Return (X, Y) of the center of cell containing provided text 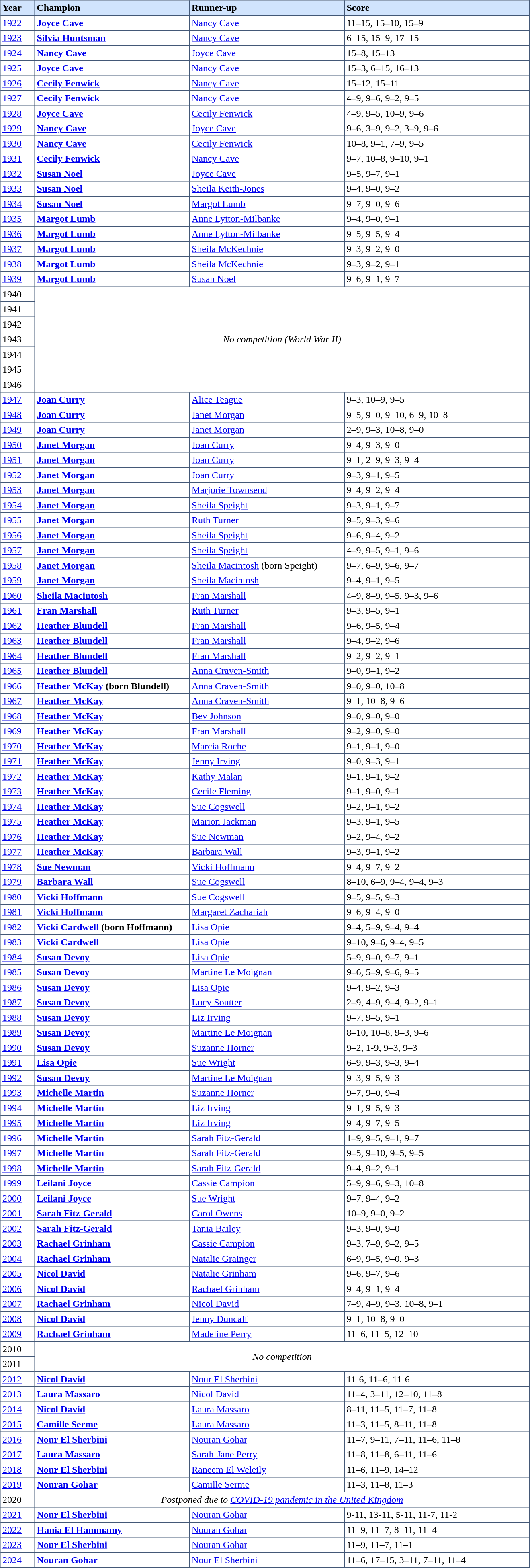
1968 (18, 716)
No competition (282, 1357)
8–10, 10–8, 9–3, 9–6 (437, 1033)
1990 (18, 1048)
11–8, 11–8, 6–11, 11–6 (437, 1455)
9–0, 9–0, 10–8 (437, 686)
9–3, 9–5, 9–1 (437, 611)
9–1, 9–0, 9–1 (437, 792)
1923 (18, 38)
1936 (18, 234)
9–6, 9–5, 9–4 (437, 626)
6–9, 9–5, 9–0, 9–3 (437, 1259)
Hania El Hammamy (112, 1530)
9–5, 9–10, 9–5, 9–5 (437, 1153)
1981 (18, 912)
5–9, 9–0, 9–7, 9–1 (437, 957)
1986 (18, 987)
1971 (18, 761)
2003 (18, 1244)
9–7, 9–5, 9–1 (437, 1017)
1934 (18, 204)
Score (437, 8)
9–5, 9–5, 9–4 (437, 234)
Marjorie Townsend (267, 490)
10–8, 9–1, 7–9, 9–5 (437, 143)
1969 (18, 731)
9–6, 3–9, 9–2, 3–9, 9–6 (437, 129)
9–3, 9–2, 9–1 (437, 264)
4–9, 9–6, 9–2, 9–5 (437, 98)
9–4, 9–0, 9–2 (437, 189)
6–15, 15–9, 17–15 (437, 38)
11–6, 17–15, 3–11, 7–11, 11–4 (437, 1560)
11–9, 11–7, 11–1 (437, 1545)
1956 (18, 535)
7–9, 4–9, 9–3, 10–8, 9–1 (437, 1304)
9–2, 9–2, 9–1 (437, 656)
9–1, 10–8, 9–0 (437, 1319)
1967 (18, 701)
9–2, 9–1, 9–2 (437, 807)
9–6, 9–7, 9–6 (437, 1274)
2016 (18, 1439)
Bev Johnson (267, 716)
1999 (18, 1183)
Sheila Keith-Jones (267, 189)
9–4, 9–3, 9–0 (437, 445)
2000 (18, 1198)
9-11, 13-11, 5-11, 11-7, 11-2 (437, 1515)
9–7, 9–0, 9–6 (437, 204)
Heather McKay (born Blundell) (112, 686)
1957 (18, 551)
1943 (18, 340)
9–5, 9–0, 9–10, 6–9, 10–8 (437, 415)
2004 (18, 1259)
9–4, 9–2, 9–3 (437, 987)
Kathy Malan (267, 776)
4–9, 9–5, 9–1, 9–6 (437, 551)
9–4, 9–2, 9–4 (437, 490)
1973 (18, 792)
1970 (18, 746)
1–9, 9–5, 9–1, 9–7 (437, 1138)
9–2, 1-9, 9–3, 9–3 (437, 1048)
1965 (18, 671)
9–3, 9–2, 9–0 (437, 249)
1994 (18, 1108)
1977 (18, 852)
1926 (18, 83)
2024 (18, 1560)
9–3, 9–1, 9–2 (437, 852)
Lucy Soutter (267, 1003)
9–1, 9–1, 9–2 (437, 776)
2–9, 4–9, 9–4, 9–2, 9–1 (437, 1003)
Cecile Fleming (267, 792)
11–4, 3–11, 12–10, 11–8 (437, 1394)
9–3, 9–1, 9–7 (437, 505)
9–7, 9–0, 9–4 (437, 1093)
1950 (18, 445)
Alice Teague (267, 400)
1997 (18, 1153)
2019 (18, 1485)
1989 (18, 1033)
1922 (18, 23)
11–3, 11–8, 11–3 (437, 1485)
1962 (18, 626)
1980 (18, 897)
1966 (18, 686)
2013 (18, 1394)
9–4, 9–7, 9–5 (437, 1123)
1984 (18, 957)
1953 (18, 490)
4–9, 9–5, 10–9, 9–6 (437, 113)
Raneem El Weleily (267, 1470)
2018 (18, 1470)
1945 (18, 370)
2001 (18, 1214)
1992 (18, 1078)
1972 (18, 776)
9–4, 9–7, 9–2 (437, 867)
11–7, 9–11, 7–11, 11–6, 11–8 (437, 1439)
9–5, 9–3, 9–6 (437, 520)
9–4, 9–2, 9–1 (437, 1168)
1949 (18, 430)
9–1, 10–8, 9–6 (437, 701)
1995 (18, 1123)
9–0, 9–3, 9–1 (437, 761)
9–1, 2–9, 9–3, 9–4 (437, 460)
2020 (18, 1500)
2005 (18, 1274)
1963 (18, 641)
1952 (18, 475)
2015 (18, 1425)
15–8, 15–13 (437, 53)
1951 (18, 460)
6–9, 9–3, 9–3, 9–4 (437, 1063)
1944 (18, 354)
1964 (18, 656)
1976 (18, 837)
1985 (18, 972)
1975 (18, 822)
9–4, 5–9, 9–4, 9–4 (437, 927)
9–10, 9–6, 9–4, 9–5 (437, 942)
Silvia Huntsman (112, 38)
9–4, 9–1, 9–4 (437, 1289)
Jenny Irving (267, 761)
Marion Jackman (267, 822)
1958 (18, 565)
9–6, 9–4, 9–2 (437, 535)
2017 (18, 1455)
9–6, 5–9, 9–6, 9–5 (437, 972)
1925 (18, 68)
Natalie Grinham (267, 1274)
1991 (18, 1063)
1939 (18, 279)
1955 (18, 520)
1931 (18, 159)
1938 (18, 264)
1982 (18, 927)
9–3, 9–5, 9–3 (437, 1078)
1974 (18, 807)
1954 (18, 505)
15–12, 15–11 (437, 83)
1996 (18, 1138)
1993 (18, 1093)
9–4, 9–2, 9–6 (437, 641)
9–3, 10–9, 9–5 (437, 400)
9–2, 9–4, 9–2 (437, 837)
1947 (18, 400)
9–5, 9–5, 9–3 (437, 897)
1937 (18, 249)
1998 (18, 1168)
8–10, 6–9, 9–4, 9–4, 9–3 (437, 882)
2009 (18, 1334)
Champion (112, 8)
11–15, 15–10, 15–9 (437, 23)
1941 (18, 309)
2008 (18, 1319)
11-6, 11–6, 11-6 (437, 1379)
Madeline Perry (267, 1334)
Carol Owens (267, 1214)
1959 (18, 581)
9–4, 9–1, 9–5 (437, 581)
8–11, 11–5, 11–7, 11–8 (437, 1409)
15–3, 6–15, 16–13 (437, 68)
11–9, 11–7, 8–11, 11–4 (437, 1530)
1961 (18, 611)
1942 (18, 324)
Margaret Zachariah (267, 912)
1933 (18, 189)
2006 (18, 1289)
Year (18, 8)
2010 (18, 1349)
Vicki Cardwell (born Hoffmann) (112, 927)
1928 (18, 113)
Postponed due to COVID-19 pandemic in the United Kingdom (282, 1500)
9–0, 9–0, 9–0 (437, 716)
1930 (18, 143)
2012 (18, 1379)
9–3, 7–9, 9–2, 9–5 (437, 1244)
1948 (18, 415)
11–3, 11–5, 8–11, 11–8 (437, 1425)
1979 (18, 882)
Vicki Cardwell (112, 942)
2–9, 9–3, 10–8, 9–0 (437, 430)
Runner-up (267, 8)
1924 (18, 53)
9–1, 9–1, 9–0 (437, 746)
Jenny Duncalf (267, 1319)
9–7, 9–4, 9–2 (437, 1198)
1983 (18, 942)
2007 (18, 1304)
2011 (18, 1364)
2023 (18, 1545)
1978 (18, 867)
2022 (18, 1530)
11–6, 11–5, 12–10 (437, 1334)
1960 (18, 596)
9–7, 6–9, 9–6, 9–7 (437, 565)
5–9, 9–6, 9–3, 10–8 (437, 1183)
9–2, 9–0, 9–0 (437, 731)
Sheila Macintosh (born Speight) (267, 565)
2014 (18, 1409)
1935 (18, 219)
2021 (18, 1515)
9–1, 9–5, 9–3 (437, 1108)
Sarah-Jane Perry (267, 1455)
Natalie Grainger (267, 1259)
9–5, 9–7, 9–1 (437, 174)
1940 (18, 294)
2002 (18, 1228)
No competition (World War II) (282, 339)
1987 (18, 1003)
9–6, 9–4, 9–0 (437, 912)
11–6, 11–9, 14–12 (437, 1470)
9–6, 9–1, 9–7 (437, 279)
10–9, 9–0, 9–2 (437, 1214)
Marcia Roche (267, 746)
1929 (18, 129)
1946 (18, 385)
1988 (18, 1017)
1927 (18, 98)
Tania Bailey (267, 1228)
1932 (18, 174)
9–7, 10–8, 9–10, 9–1 (437, 159)
9–0, 9–1, 9–2 (437, 671)
9–3, 9–0, 9–0 (437, 1228)
9–4, 9–0, 9–1 (437, 219)
4–9, 8–9, 9–5, 9–3, 9–6 (437, 596)
